Capture the cell that displays the provided text and extract its [x, y] central coordinate. 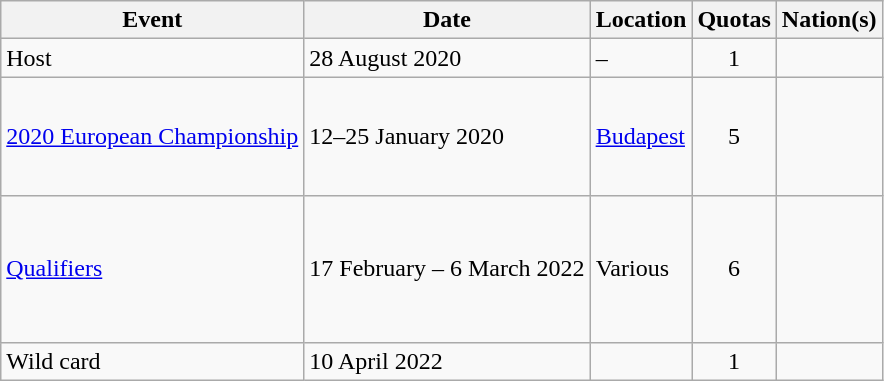
Wild card [152, 361]
12–25 January 2020 [447, 136]
Various [641, 269]
Event [152, 20]
6 [734, 269]
Quotas [734, 20]
17 February – 6 March 2022 [447, 269]
Nation(s) [829, 20]
– [641, 58]
Host [152, 58]
Qualifiers [152, 269]
28 August 2020 [447, 58]
Location [641, 20]
2020 European Championship [152, 136]
Budapest [641, 136]
Date [447, 20]
10 April 2022 [447, 361]
5 [734, 136]
